Return the (x, y) coordinate for the center point of the cell that contains the specified text.  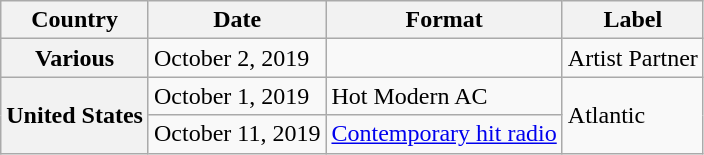
October 1, 2019 (236, 96)
Hot Modern AC (444, 96)
October 11, 2019 (236, 134)
Date (236, 20)
October 2, 2019 (236, 58)
Country (75, 20)
Contemporary hit radio (444, 134)
Format (444, 20)
United States (75, 115)
Atlantic (632, 115)
Artist Partner (632, 58)
Label (632, 20)
Various (75, 58)
